Return [X, Y] of the center of cell containing provided text 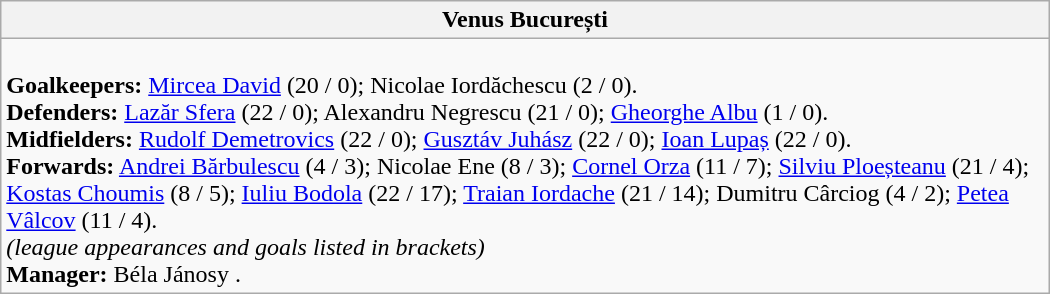
Venus București [525, 20]
